For the text-containing cell, return its midpoint in [x, y] coordinate format. 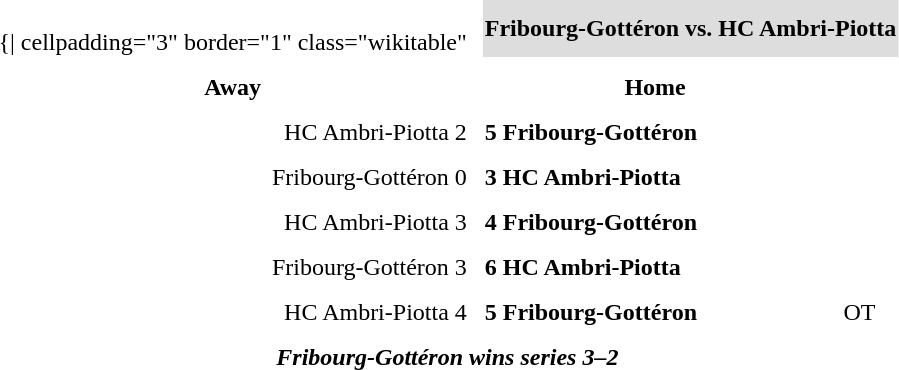
OT [870, 312]
6 HC Ambri-Piotta [655, 267]
3 HC Ambri-Piotta [655, 177]
Home [655, 87]
4 Fribourg-Gottéron [655, 222]
Fribourg-Gottéron vs. HC Ambri-Piotta [690, 28]
